For the text-containing cell, return its midpoint in (x, y) coordinate format. 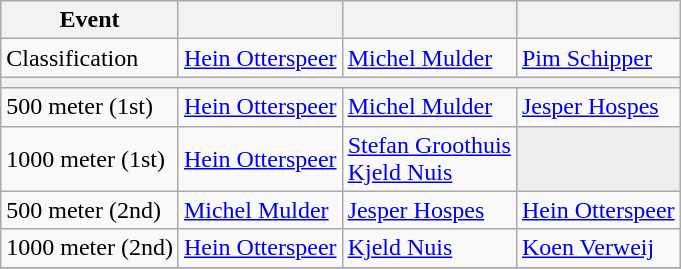
500 meter (2nd) (90, 210)
Kjeld Nuis (429, 248)
Event (90, 20)
Classification (90, 58)
1000 meter (1st) (90, 158)
Koen Verweij (598, 248)
Stefan GroothuisKjeld Nuis (429, 158)
500 meter (1st) (90, 107)
1000 meter (2nd) (90, 248)
Pim Schipper (598, 58)
